Locate the cell with the specified text and output its (x, y) center coordinate. 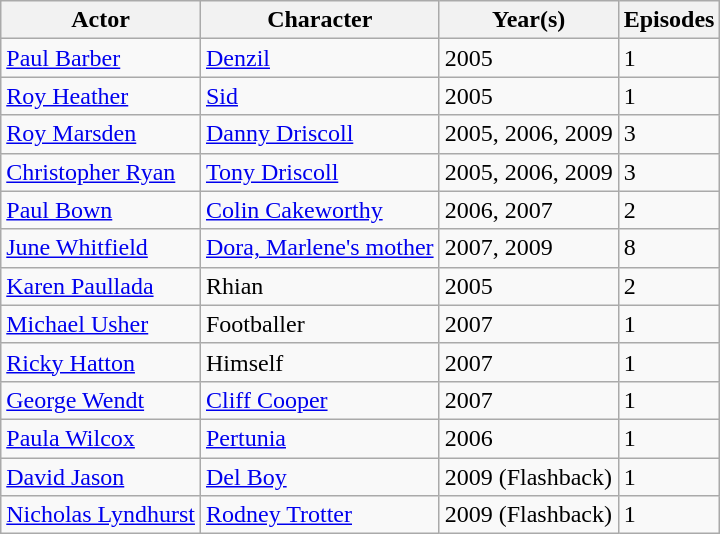
David Jason (101, 477)
Karen Paullada (101, 286)
Episodes (669, 20)
Danny Driscoll (320, 134)
2007, 2009 (528, 248)
Rodney Trotter (320, 515)
Paula Wilcox (101, 438)
Character (320, 20)
Colin Cakeworthy (320, 210)
Del Boy (320, 477)
Roy Marsden (101, 134)
Nicholas Lyndhurst (101, 515)
2006, 2007 (528, 210)
Pertunia (320, 438)
Denzil (320, 58)
Christopher Ryan (101, 172)
8 (669, 248)
Cliff Cooper (320, 400)
Ricky Hatton (101, 362)
June Whitfield (101, 248)
Tony Driscoll (320, 172)
Paul Barber (101, 58)
George Wendt (101, 400)
Sid (320, 96)
Roy Heather (101, 96)
Year(s) (528, 20)
Dora, Marlene's mother (320, 248)
Footballer (320, 324)
Paul Bown (101, 210)
Rhian (320, 286)
Michael Usher (101, 324)
Himself (320, 362)
2006 (528, 438)
Actor (101, 20)
